Return (x, y) of the center of cell containing provided text 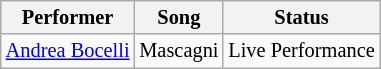
Song (178, 17)
Performer (68, 17)
Status (301, 17)
Andrea Bocelli (68, 51)
Live Performance (301, 51)
Mascagni (178, 51)
